Extract the (x, y) coordinate from the center of the cell holding the provided text.  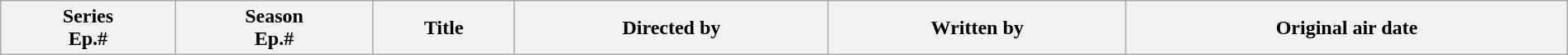
Directed by (672, 28)
Title (443, 28)
Written by (978, 28)
SeriesEp.# (88, 28)
SeasonEp.# (275, 28)
Original air date (1347, 28)
